Return [x, y] of the center of cell containing provided text 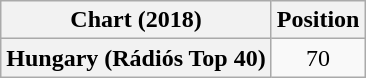
Position [318, 20]
Chart (2018) [136, 20]
Hungary (Rádiós Top 40) [136, 58]
70 [318, 58]
